Return (x, y) of the center of cell containing provided text 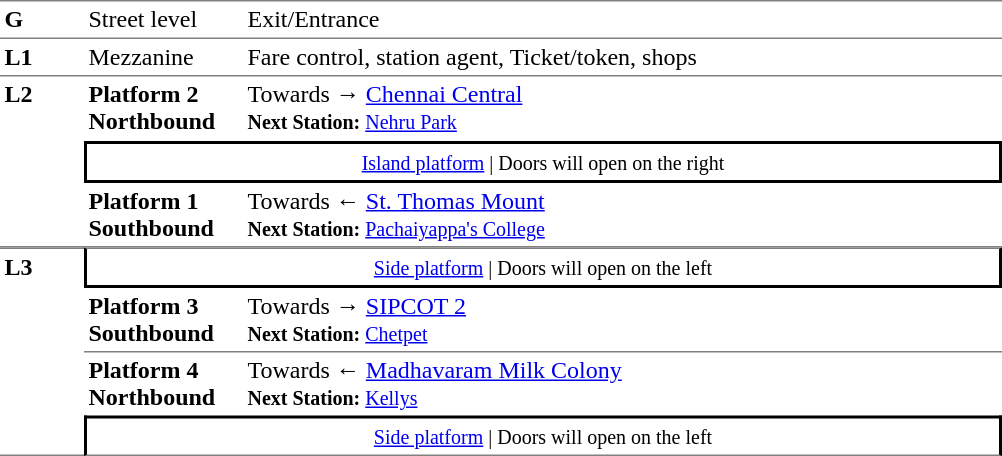
L3 (42, 352)
Fare control, station agent, Ticket/token, shops (622, 58)
Island platform | Doors will open on the right (543, 162)
Platform 3Southbound (164, 320)
Street level (164, 20)
Towards ← St. Thomas MountNext Station: Pachaiyappa's College (622, 215)
Towards → SIPCOT 2Next Station: Chetpet (622, 320)
G (42, 20)
Platform 1Southbound (164, 215)
Mezzanine (164, 58)
L2 (42, 162)
Exit/Entrance (622, 20)
L1 (42, 58)
Towards → Chennai CentralNext Station: Nehru Park (622, 108)
Towards ← Madhavaram Milk ColonyNext Station: Kellys (622, 384)
Platform 2Northbound (164, 108)
Platform 4Northbound (164, 384)
